Extract the (x, y) coordinate from the center of the cell holding the provided text.  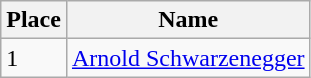
Place (34, 20)
1 (34, 58)
Arnold Schwarzenegger (188, 58)
Name (188, 20)
